Find where the given text appears and provide that cell's center as [x, y] coordinate. 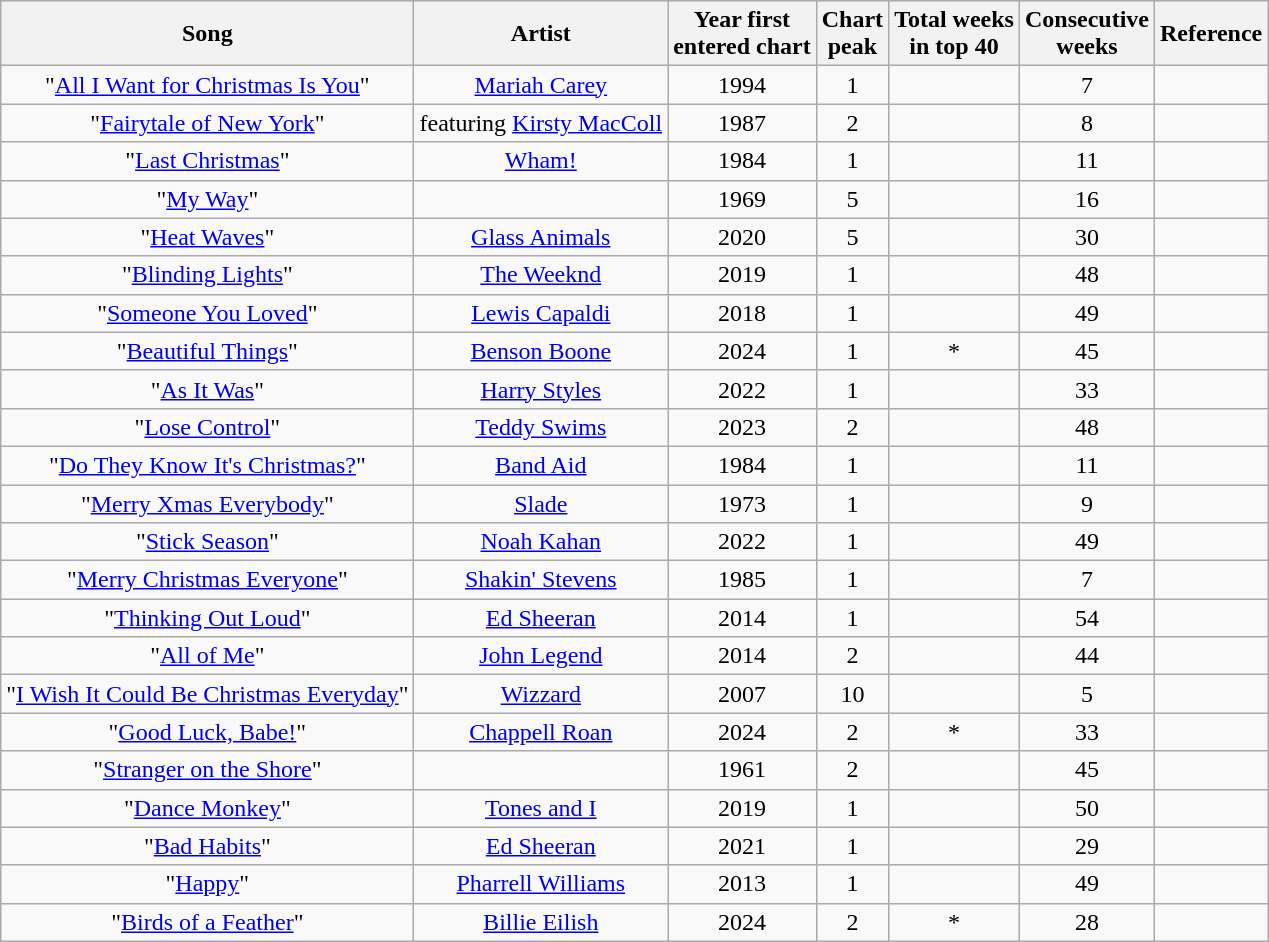
"Happy" [208, 884]
Chappell Roan [541, 732]
29 [1086, 846]
"Thinking Out Loud" [208, 618]
Year firstentered chart [742, 34]
2007 [742, 694]
featuring Kirsty MacColl [541, 123]
Teddy Swims [541, 427]
2021 [742, 846]
1969 [742, 199]
Shakin' Stevens [541, 580]
54 [1086, 618]
Pharrell Williams [541, 884]
"Stick Season" [208, 542]
"Good Luck, Babe!" [208, 732]
30 [1086, 237]
Wham! [541, 161]
Consecutiveweeks [1086, 34]
1985 [742, 580]
Glass Animals [541, 237]
John Legend [541, 656]
2023 [742, 427]
Wizzard [541, 694]
"All I Want for Christmas Is You" [208, 85]
"Heat Waves" [208, 237]
Benson Boone [541, 351]
Mariah Carey [541, 85]
"Dance Monkey" [208, 808]
"Stranger on the Shore" [208, 770]
Noah Kahan [541, 542]
16 [1086, 199]
"Blinding Lights" [208, 275]
Tones and I [541, 808]
50 [1086, 808]
"My Way" [208, 199]
"Bad Habits" [208, 846]
Billie Eilish [541, 922]
1973 [742, 503]
Lewis Capaldi [541, 313]
Total weeksin top 40 [954, 34]
9 [1086, 503]
1961 [742, 770]
2020 [742, 237]
1987 [742, 123]
2018 [742, 313]
2013 [742, 884]
"As It Was" [208, 389]
Song [208, 34]
"I Wish It Could Be Christmas Everyday" [208, 694]
10 [852, 694]
"Last Christmas" [208, 161]
"Lose Control" [208, 427]
44 [1086, 656]
Chartpeak [852, 34]
1994 [742, 85]
Reference [1212, 34]
Slade [541, 503]
"Someone You Loved" [208, 313]
"Birds of a Feather" [208, 922]
"Beautiful Things" [208, 351]
Band Aid [541, 465]
8 [1086, 123]
"All of Me" [208, 656]
"Merry Xmas Everybody" [208, 503]
"Merry Christmas Everyone" [208, 580]
28 [1086, 922]
"Do They Know It's Christmas?" [208, 465]
The Weeknd [541, 275]
Artist [541, 34]
"Fairytale of New York" [208, 123]
Harry Styles [541, 389]
